Pinpoint the cell where the given text exists, returning its [X, Y] midpoint coordinate. 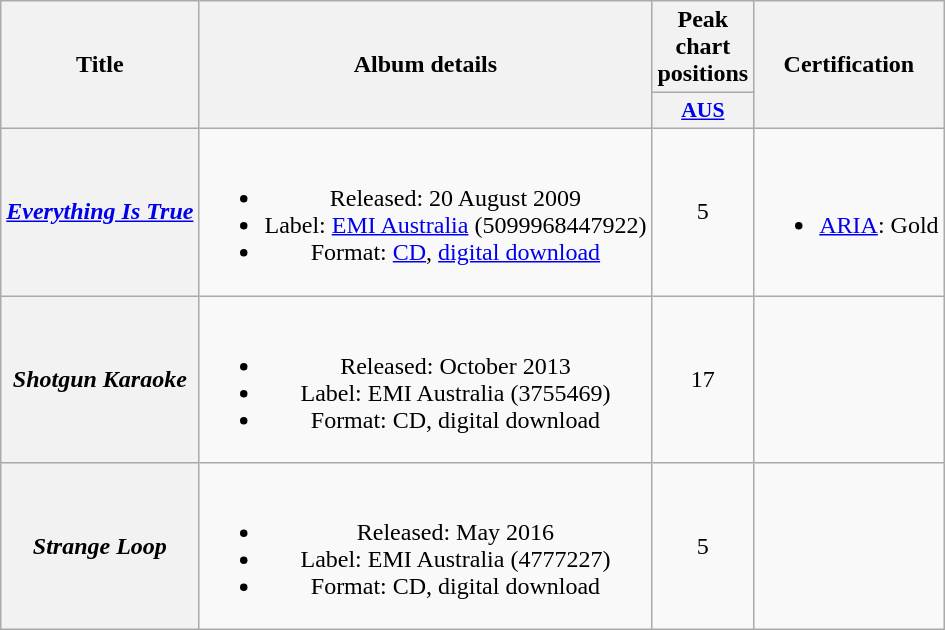
AUS [703, 111]
Title [100, 65]
Strange Loop [100, 546]
Released: May 2016Label: EMI Australia (4777227)Format: CD, digital download [426, 546]
Released: October 2013Label: EMI Australia (3755469)Format: CD, digital download [426, 380]
Album details [426, 65]
Peak chart positions [703, 47]
Released: 20 August 2009Label: EMI Australia (5099968447922)Format: CD, digital download [426, 212]
ARIA: Gold [849, 212]
Everything Is True [100, 212]
Certification [849, 65]
Shotgun Karaoke [100, 380]
17 [703, 380]
